Search for the cell housing the specified text and yield its [X, Y] center coordinate. 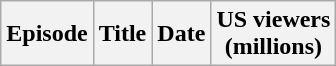
US viewers(millions) [274, 34]
Date [182, 34]
Title [122, 34]
Episode [47, 34]
